Determine the (X, Y) coordinate at the center of the cell enclosing the given text.  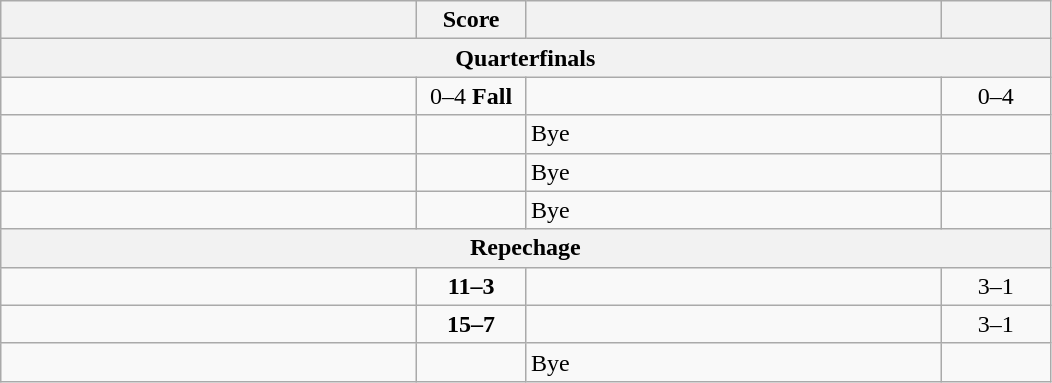
Score (472, 20)
15–7 (472, 324)
0–4 Fall (472, 96)
Quarterfinals (526, 58)
Repechage (526, 248)
0–4 (996, 96)
11–3 (472, 286)
